Output the (x, y) coordinate of the center of the cell containing the given text.  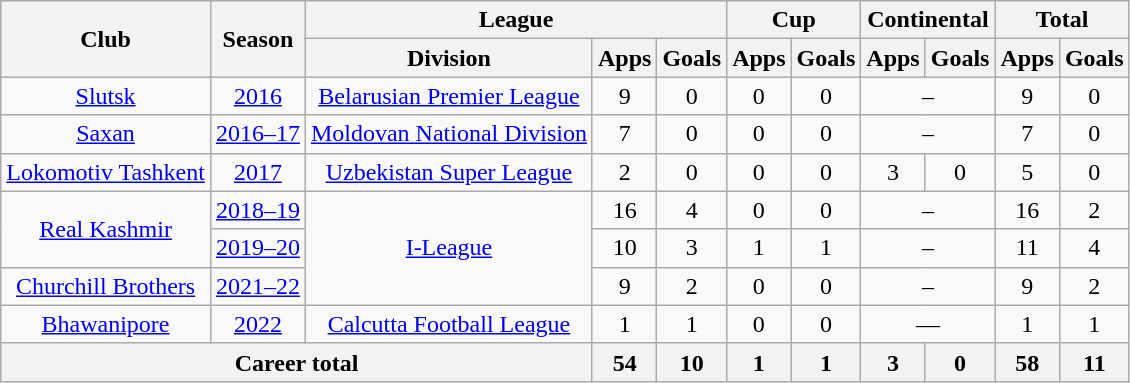
Saxan (106, 134)
2016 (258, 96)
League (516, 20)
Lokomotiv Tashkent (106, 172)
5 (1027, 172)
2016–17 (258, 134)
Slutsk (106, 96)
2019–20 (258, 248)
Club (106, 39)
58 (1027, 362)
2021–22 (258, 286)
Calcutta Football League (448, 324)
2017 (258, 172)
Uzbekistan Super League (448, 172)
Belarusian Premier League (448, 96)
Division (448, 58)
Real Kashmir (106, 229)
2022 (258, 324)
Career total (297, 362)
Churchill Brothers (106, 286)
— (928, 324)
Continental (928, 20)
Total (1062, 20)
Season (258, 39)
Moldovan National Division (448, 134)
2018–19 (258, 210)
Bhawanipore (106, 324)
I-League (448, 248)
Cup (794, 20)
54 (624, 362)
